Locate the cell with the specified text and output its [X, Y] center coordinate. 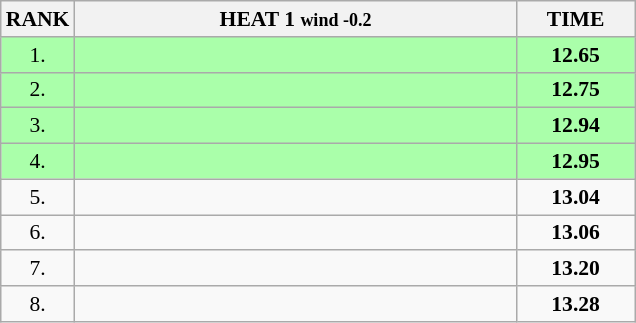
7. [38, 269]
13.06 [576, 233]
TIME [576, 19]
12.75 [576, 90]
13.28 [576, 304]
1. [38, 55]
12.94 [576, 126]
4. [38, 162]
12.95 [576, 162]
13.20 [576, 269]
RANK [38, 19]
3. [38, 126]
8. [38, 304]
5. [38, 197]
13.04 [576, 197]
12.65 [576, 55]
HEAT 1 wind -0.2 [295, 19]
6. [38, 233]
2. [38, 90]
